For the text-containing cell, return its midpoint in (X, Y) coordinate format. 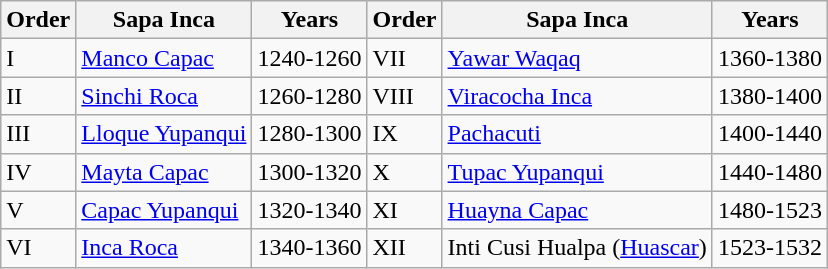
II (38, 96)
V (38, 210)
1320-1340 (310, 210)
III (38, 134)
1400-1440 (770, 134)
IX (404, 134)
VI (38, 248)
VIII (404, 96)
Yawar Waqaq (577, 58)
Huayna Capac (577, 210)
1360-1380 (770, 58)
Manco Capac (164, 58)
1480-1523 (770, 210)
Mayta Capac (164, 172)
Capac Yupanqui (164, 210)
Sinchi Roca (164, 96)
XI (404, 210)
Viracocha Inca (577, 96)
Inca Roca (164, 248)
X (404, 172)
I (38, 58)
Lloque Yupanqui (164, 134)
1300-1320 (310, 172)
VII (404, 58)
1523-1532 (770, 248)
Pachacuti (577, 134)
1260-1280 (310, 96)
Inti Cusi Hualpa (Huascar) (577, 248)
IV (38, 172)
1280-1300 (310, 134)
1240-1260 (310, 58)
XII (404, 248)
1340-1360 (310, 248)
1380-1400 (770, 96)
1440-1480 (770, 172)
Tupac Yupanqui (577, 172)
